Return the [X, Y] coordinate for the center point of the cell that contains the specified text.  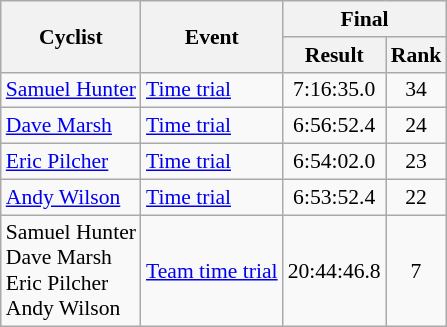
Event [212, 36]
Result [334, 55]
Final [365, 19]
7:16:35.0 [334, 90]
Dave Marsh [71, 126]
Samuel Hunter Dave Marsh Eric Pilcher Andy Wilson [71, 271]
6:54:02.0 [334, 162]
20:44:46.8 [334, 271]
Team time trial [212, 271]
Cyclist [71, 36]
Andy Wilson [71, 197]
34 [416, 90]
24 [416, 126]
Eric Pilcher [71, 162]
23 [416, 162]
7 [416, 271]
6:53:52.4 [334, 197]
Rank [416, 55]
22 [416, 197]
6:56:52.4 [334, 126]
Samuel Hunter [71, 90]
